Detect which cell encompasses the target text, then output its [x, y] center coordinate. 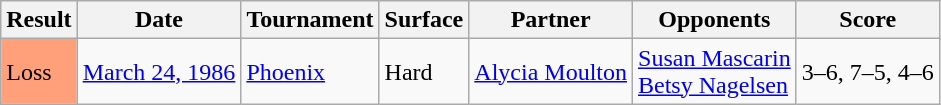
Surface [424, 20]
Susan Mascarin Betsy Nagelsen [715, 72]
Tournament [310, 20]
Partner [551, 20]
Result [39, 20]
Score [868, 20]
3–6, 7–5, 4–6 [868, 72]
Alycia Moulton [551, 72]
Phoenix [310, 72]
March 24, 1986 [159, 72]
Opponents [715, 20]
Hard [424, 72]
Date [159, 20]
Loss [39, 72]
